Return (X, Y) of the center of cell containing provided text 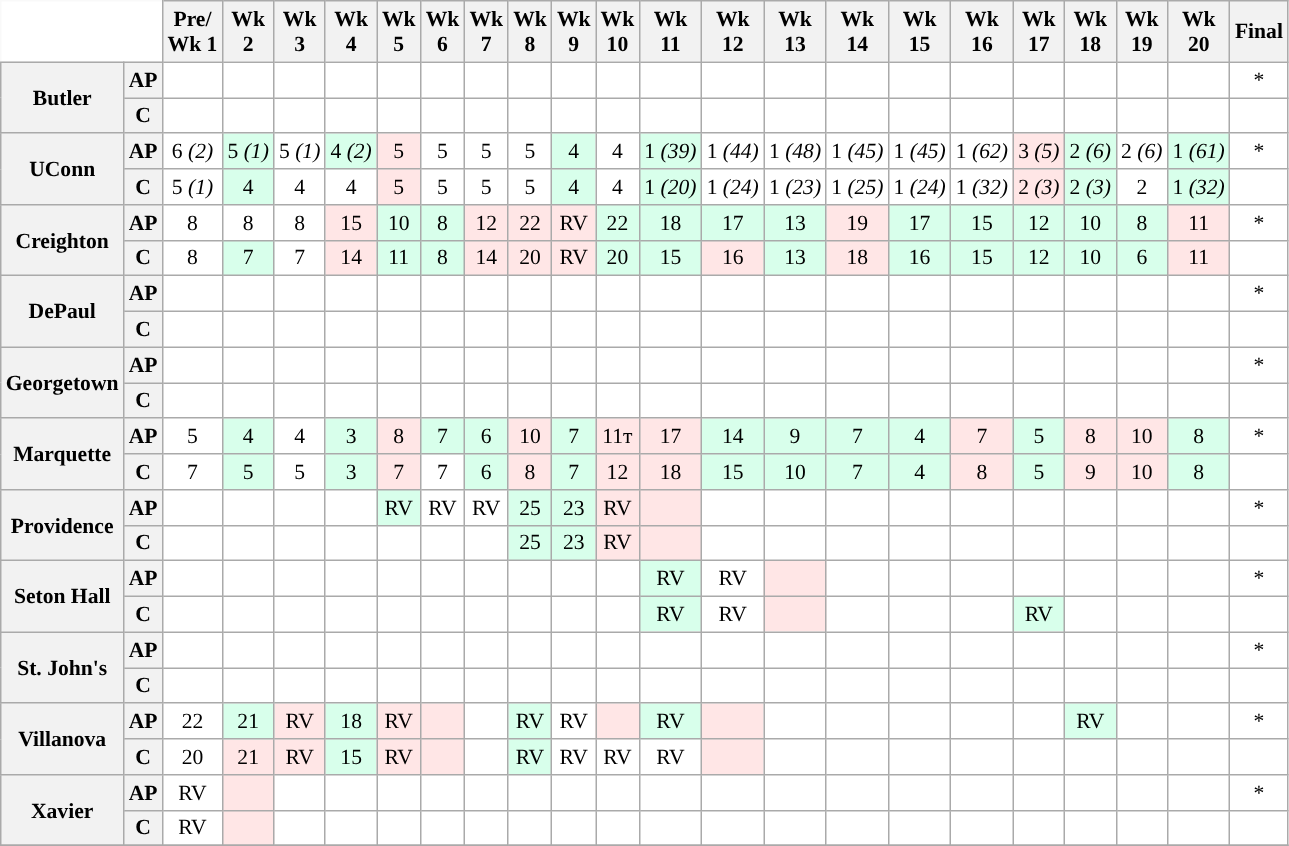
Wk6 (443, 32)
6 (2) (192, 152)
1 (48) (795, 152)
Final (1259, 32)
1 (39) (670, 152)
Butler (62, 98)
Wk10 (618, 32)
1 (20) (670, 187)
1 (61) (1199, 152)
Wk11 (670, 32)
Georgetown (62, 382)
1 (23) (795, 187)
11т (618, 437)
Creighton (62, 240)
Wk19 (1142, 32)
2 (1142, 187)
Wk4 (350, 32)
DePaul (62, 312)
1 (44) (733, 152)
Marquette (62, 454)
Wk12 (733, 32)
Pre/Wk 1 (192, 32)
19 (857, 223)
Wk9 (574, 32)
Providence (62, 526)
3 (5) (1038, 152)
UConn (62, 170)
Wk7 (486, 32)
Xavier (62, 810)
Wk14 (857, 32)
Wk3 (300, 32)
Seton Hall (62, 596)
St. John's (62, 668)
Wk18 (1090, 32)
Wk2 (248, 32)
Wk16 (982, 32)
1 (25) (857, 187)
4 (2) (350, 152)
1 (62) (982, 152)
Villanova (62, 740)
Wk15 (919, 32)
Wk20 (1199, 32)
Wk5 (399, 32)
Wk8 (530, 32)
Wk13 (795, 32)
Wk17 (1038, 32)
